For the text-containing cell, return its midpoint in (x, y) coordinate format. 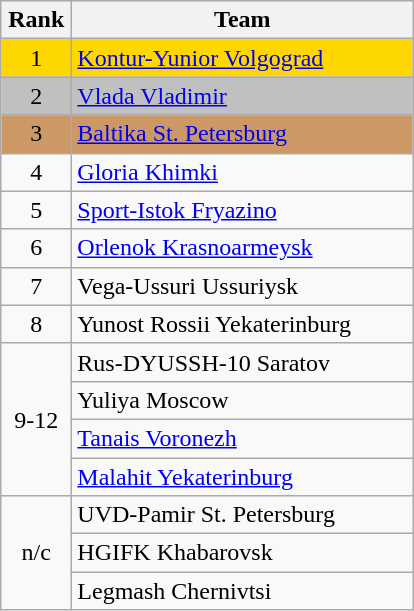
Rank (36, 20)
HGIFK Khabarovsk (242, 553)
Yuliya Moscow (242, 400)
UVD-Pamir St. Petersburg (242, 515)
Sport-Istok Fryazino (242, 210)
Orlenok Krasnoarmeysk (242, 248)
Tanais Voronezh (242, 438)
Rus-DYUSSH-10 Saratov (242, 362)
Kontur-Yunior Volgograd (242, 58)
n/c (36, 553)
3 (36, 134)
2 (36, 96)
Gloria Khimki (242, 172)
Team (242, 20)
8 (36, 324)
Vlada Vladimir (242, 96)
Malahit Yekaterinburg (242, 477)
1 (36, 58)
Legmash Chernivtsi (242, 591)
6 (36, 248)
9-12 (36, 419)
7 (36, 286)
Yunost Rossii Yekaterinburg (242, 324)
Vega-Ussuri Ussuriysk (242, 286)
5 (36, 210)
4 (36, 172)
Baltika St. Petersburg (242, 134)
